Scan for the cell matching the given text and deliver its [X, Y] coordinate at center. 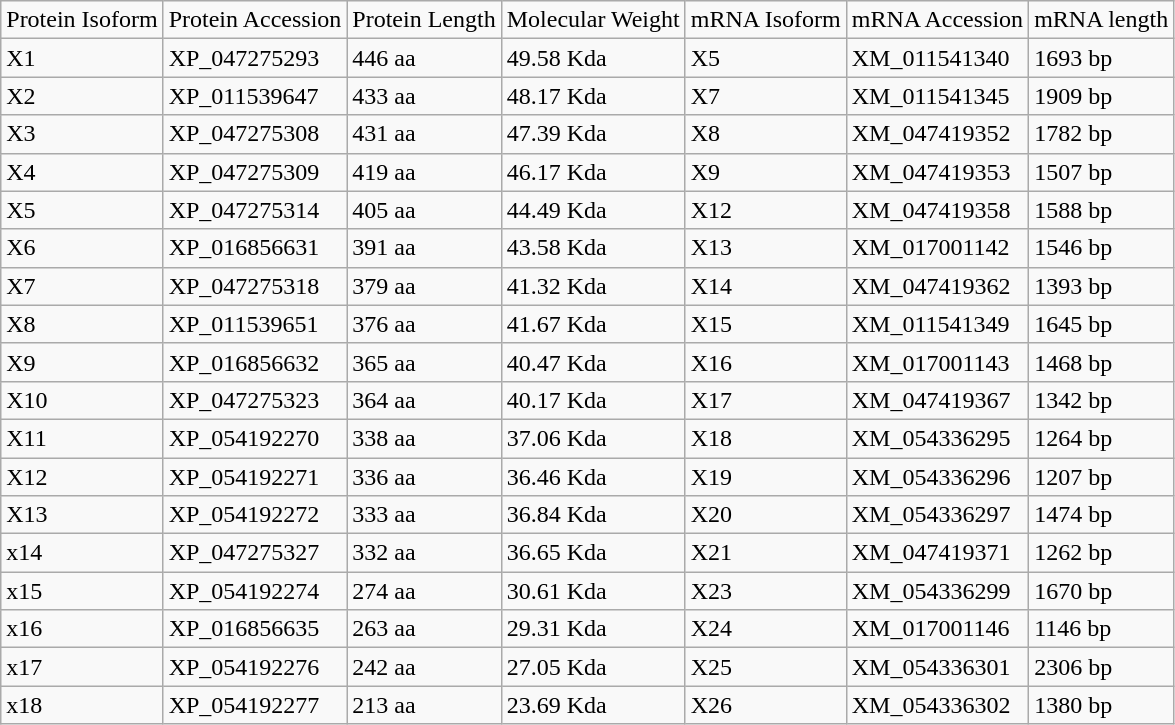
41.32 Kda [593, 286]
XM_047419353 [937, 172]
X16 [766, 362]
X20 [766, 515]
x18 [82, 705]
XM_054336296 [937, 477]
379 aa [424, 286]
1546 bp [1102, 248]
XP_016856632 [255, 362]
46.17 Kda [593, 172]
XM_047419367 [937, 400]
x17 [82, 667]
1207 bp [1102, 477]
X10 [82, 400]
431 aa [424, 134]
Protein Length [424, 20]
X14 [766, 286]
40.47 Kda [593, 362]
364 aa [424, 400]
x16 [82, 629]
X11 [82, 438]
XP_054192272 [255, 515]
XM_054336302 [937, 705]
47.39 Kda [593, 134]
333 aa [424, 515]
43.58 Kda [593, 248]
XM_017001146 [937, 629]
1468 bp [1102, 362]
365 aa [424, 362]
263 aa [424, 629]
274 aa [424, 591]
44.49 Kda [593, 210]
XP_047275323 [255, 400]
37.06 Kda [593, 438]
X25 [766, 667]
X17 [766, 400]
XM_047419371 [937, 553]
XP_047275318 [255, 286]
XM_011541345 [937, 96]
336 aa [424, 477]
419 aa [424, 172]
X23 [766, 591]
XP_047275314 [255, 210]
2306 bp [1102, 667]
332 aa [424, 553]
XP_047275309 [255, 172]
405 aa [424, 210]
27.05 Kda [593, 667]
36.84 Kda [593, 515]
XM_047419362 [937, 286]
X3 [82, 134]
XM_011541349 [937, 324]
X18 [766, 438]
XP_047275308 [255, 134]
X4 [82, 172]
1507 bp [1102, 172]
X1 [82, 58]
1393 bp [1102, 286]
242 aa [424, 667]
1474 bp [1102, 515]
XM_054336295 [937, 438]
x15 [82, 591]
433 aa [424, 96]
XM_054336299 [937, 591]
1262 bp [1102, 553]
X19 [766, 477]
376 aa [424, 324]
X21 [766, 553]
XP_011539647 [255, 96]
36.46 Kda [593, 477]
40.17 Kda [593, 400]
Protein Accession [255, 20]
49.58 Kda [593, 58]
XP_016856631 [255, 248]
XM_054336301 [937, 667]
1693 bp [1102, 58]
XM_047419358 [937, 210]
1588 bp [1102, 210]
XM_054336297 [937, 515]
mRNA Isoform [766, 20]
1342 bp [1102, 400]
XP_016856635 [255, 629]
1264 bp [1102, 438]
x14 [82, 553]
X6 [82, 248]
1782 bp [1102, 134]
X24 [766, 629]
29.31 Kda [593, 629]
mRNA Accession [937, 20]
X2 [82, 96]
391 aa [424, 248]
XP_047275293 [255, 58]
XP_054192277 [255, 705]
1146 bp [1102, 629]
XP_054192274 [255, 591]
XM_017001142 [937, 248]
1380 bp [1102, 705]
1645 bp [1102, 324]
XM_017001143 [937, 362]
XP_047275327 [255, 553]
446 aa [424, 58]
X26 [766, 705]
XP_011539651 [255, 324]
XM_047419352 [937, 134]
Molecular Weight [593, 20]
1909 bp [1102, 96]
213 aa [424, 705]
1670 bp [1102, 591]
XP_054192276 [255, 667]
48.17 Kda [593, 96]
Protein Isoform [82, 20]
30.61 Kda [593, 591]
XM_011541340 [937, 58]
338 aa [424, 438]
41.67 Kda [593, 324]
X15 [766, 324]
XP_054192271 [255, 477]
mRNA length [1102, 20]
36.65 Kda [593, 553]
XP_054192270 [255, 438]
23.69 Kda [593, 705]
